Return [x, y] of the center of cell containing provided text 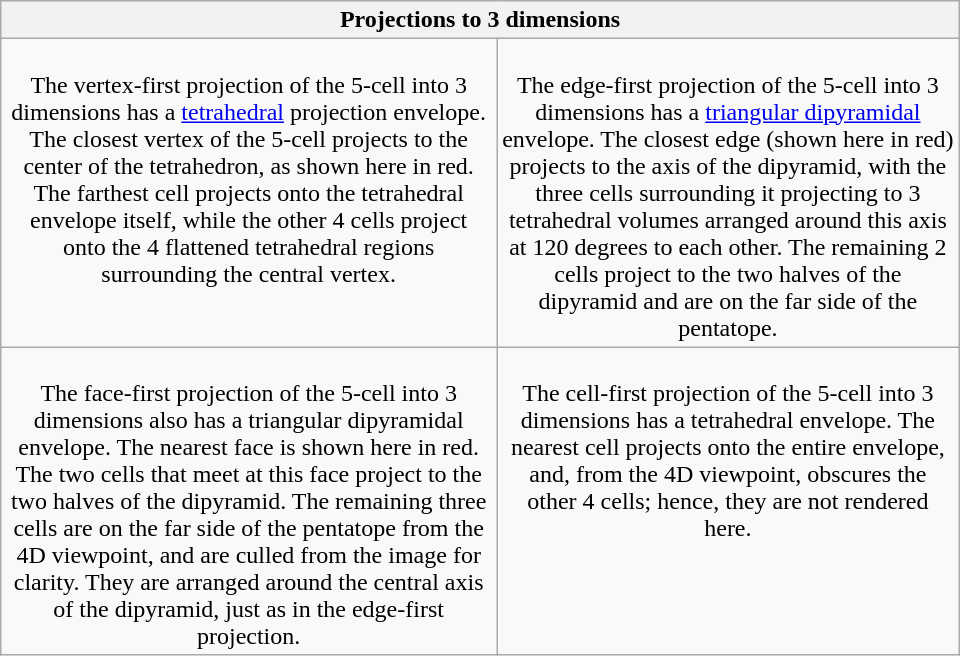
Projections to 3 dimensions [480, 20]
